Capture the cell that displays the provided text and extract its (x, y) central coordinate. 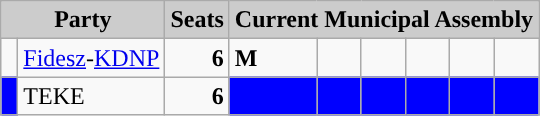
TEKE (92, 96)
Current Municipal Assembly (384, 20)
M (273, 58)
Party (83, 20)
Seats (197, 20)
Fidesz-KDNP (92, 58)
